Detect which cell encompasses the target text, then output its [X, Y] center coordinate. 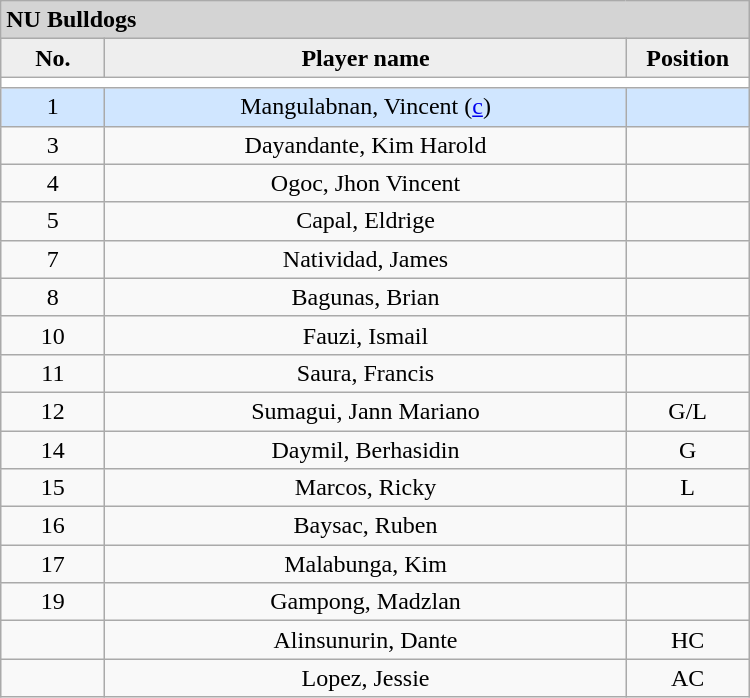
Saura, Francis [366, 373]
12 [53, 411]
Position [688, 58]
8 [53, 297]
G [688, 449]
NU Bulldogs [375, 20]
14 [53, 449]
11 [53, 373]
HC [688, 640]
19 [53, 602]
Player name [366, 58]
Mangulabnan, Vincent (c) [366, 107]
No. [53, 58]
5 [53, 221]
Gampong, Madzlan [366, 602]
Ogoc, Jhon Vincent [366, 183]
16 [53, 526]
15 [53, 488]
Alinsunurin, Dante [366, 640]
10 [53, 335]
3 [53, 145]
Bagunas, Brian [366, 297]
17 [53, 564]
Natividad, James [366, 259]
Fauzi, Ismail [366, 335]
Lopez, Jessie [366, 678]
4 [53, 183]
1 [53, 107]
Capal, Eldrige [366, 221]
Daymil, Berhasidin [366, 449]
Sumagui, Jann Mariano [366, 411]
Malabunga, Kim [366, 564]
Dayandante, Kim Harold [366, 145]
G/L [688, 411]
Marcos, Ricky [366, 488]
L [688, 488]
7 [53, 259]
AC [688, 678]
Baysac, Ruben [366, 526]
